Pinpoint the cell where the given text exists, returning its [x, y] midpoint coordinate. 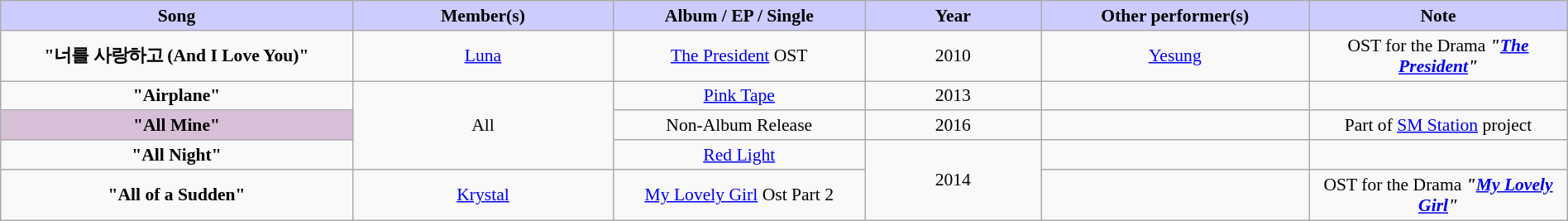
2016 [953, 125]
Note [1438, 16]
2013 [953, 96]
Red Light [739, 155]
2010 [953, 55]
"너를 사랑하고 (And I Love You)" [177, 55]
Album / EP / Single [739, 16]
OST for the Drama "The President" [1438, 55]
Non-Album Release [739, 125]
"All Night" [177, 155]
Part of SM Station project [1438, 125]
2014 [953, 180]
The President OST [739, 55]
Yesung [1175, 55]
Other performer(s) [1175, 16]
OST for the Drama "My Lovely Girl" [1438, 194]
"All Mine" [177, 125]
Luna [483, 55]
My Lovely Girl Ost Part 2 [739, 194]
Song [177, 16]
Year [953, 16]
"Airplane" [177, 96]
All [483, 126]
Member(s) [483, 16]
Pink Tape [739, 96]
"All of a Sudden" [177, 194]
Krystal [483, 194]
